Detect which cell encompasses the target text, then output its [x, y] center coordinate. 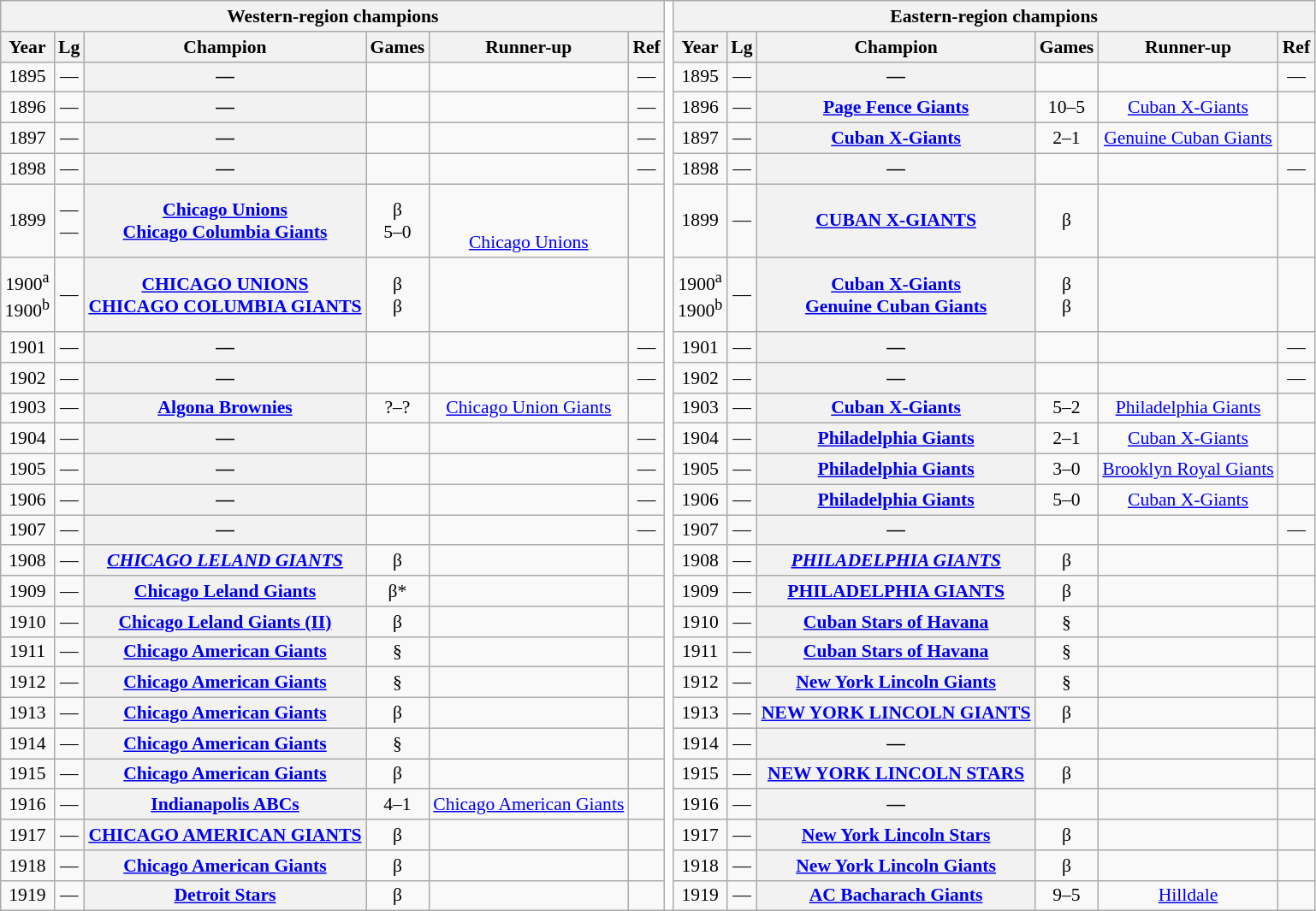
Chicago Leland Giants [224, 591]
5–0 [1067, 500]
β* [398, 591]
Chicago UnionsChicago Columbia Giants [224, 221]
Chicago Union Giants [529, 408]
Detroit Stars [224, 896]
Brooklyn Royal Giants [1188, 470]
Genuine Cuban Giants [1188, 139]
Page Fence Giants [897, 108]
3–0 [1067, 470]
4–1 [398, 805]
New York Lincoln Stars [897, 835]
NEW YORK LINCOLN STARS [897, 774]
CUBAN X-GIANTS [897, 221]
10–5 [1067, 108]
—— [68, 221]
Algona Brownies [224, 408]
CHICAGO LELAND GIANTS [224, 561]
Western-region champions [333, 16]
9–5 [1067, 896]
CHICAGO UNIONSCHICAGO COLUMBIA GIANTS [224, 296]
AC Bacharach Giants [897, 896]
Hilldale [1188, 896]
Chicago Unions [529, 221]
5–2 [1067, 408]
Indianapolis ABCs [224, 805]
CHICAGO AMERICAN GIANTS [224, 835]
Eastern-region champions [994, 16]
NEW YORK LINCOLN GIANTS [897, 713]
Chicago Leland Giants (II) [224, 622]
β5–0 [398, 221]
?–? [398, 408]
Cuban X-GiantsGenuine Cuban Giants [897, 296]
